Return (X, Y) of the center of cell containing provided text 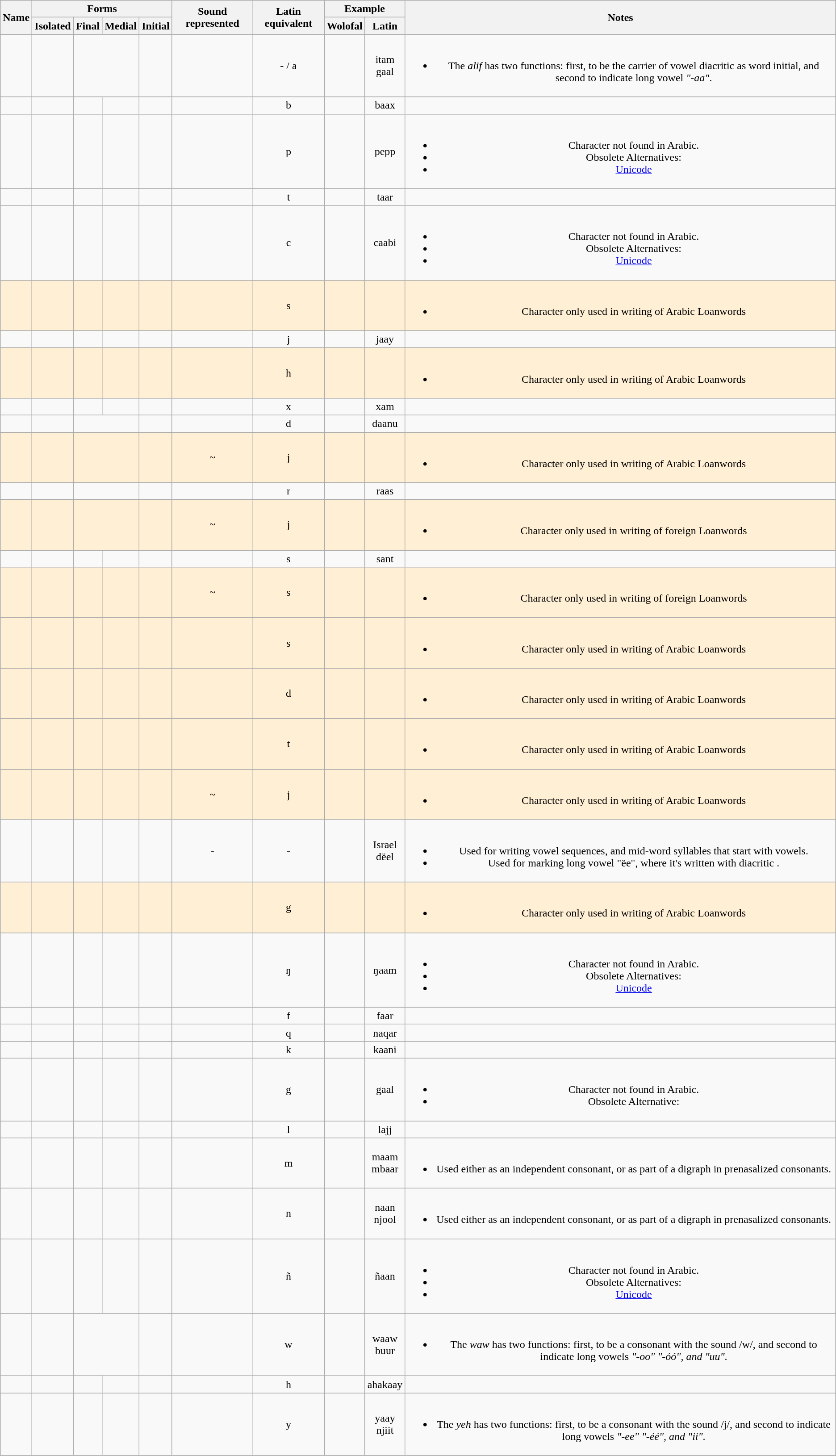
Initial (156, 26)
ñ (288, 1276)
Wolofal (345, 26)
ŋ (288, 970)
ahakaay (385, 1385)
The alif has two functions: first, to be the carrier of vowel diacritic as word initial, and second to indicate long vowel "-aa". (620, 66)
Example (364, 9)
naannjool (385, 1214)
The yeh has two functions: first, to be a consonant with the sound /j/, and second to indicate long vowels "-ee" "-éé", and "ii". (620, 1424)
k (288, 1050)
ñaan (385, 1276)
jaay (385, 339)
caabi (385, 243)
Sound represented (212, 17)
b (288, 105)
l (288, 1130)
raas (385, 491)
Latin (385, 26)
Medial (121, 26)
kaani (385, 1050)
p (288, 151)
w (288, 1345)
r (288, 491)
gaal (385, 1089)
Isolated (53, 26)
- / a (288, 66)
x (288, 406)
Latin equivalent (288, 17)
Forms (102, 9)
naqar (385, 1033)
taar (385, 197)
Notes (620, 17)
n (288, 1214)
f (288, 1016)
m (288, 1163)
Final (88, 26)
pepp (385, 151)
y (288, 1424)
maammbaar (385, 1163)
q (288, 1033)
lajj (385, 1130)
ŋaam (385, 970)
sant (385, 559)
Israeldëel (385, 851)
xam (385, 406)
daanu (385, 423)
baax (385, 105)
itamgaal (385, 66)
Name (16, 17)
Character not found in Arabic.Obsolete Alternative: (620, 1089)
c (288, 243)
yaaynjiit (385, 1424)
waawbuur (385, 1345)
faar (385, 1016)
The waw has two functions: first, to be a consonant with the sound /w/, and second to indicate long vowels "-oo" "-óó", and "uu". (620, 1345)
